Determine the (x, y) coordinate at the center of the cell enclosing the given text.  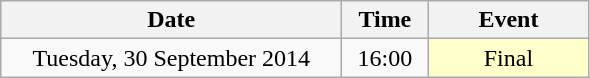
Event (508, 20)
Final (508, 58)
16:00 (385, 58)
Time (385, 20)
Tuesday, 30 September 2014 (172, 58)
Date (172, 20)
